Provide the (X, Y) coordinate of the cell's center where the given text is located.  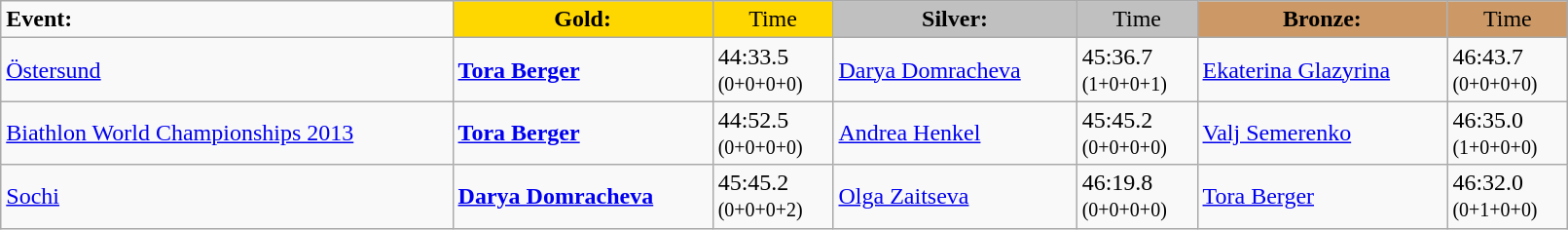
Bronze: (1322, 19)
Ekaterina Glazyrina (1322, 70)
Biathlon World Championships 2013 (227, 133)
44:52.5(0+0+0+0) (773, 133)
Event: (227, 19)
Silver: (955, 19)
Olga Zaitseva (955, 197)
Valj Semerenko (1322, 133)
Östersund (227, 70)
46:35.0(1+0+0+0) (1508, 133)
Andrea Henkel (955, 133)
45:45.2(0+0+0+0) (1137, 133)
Gold: (582, 19)
46:43.7(0+0+0+0) (1508, 70)
Sochi (227, 197)
45:45.2(0+0+0+2) (773, 197)
46:19.8 (0+0+0+0) (1137, 197)
46:32.0 (0+1+0+0) (1508, 197)
44:33.5(0+0+0+0) (773, 70)
45:36.7(1+0+0+1) (1137, 70)
